Return the [X, Y] coordinate for the center point of the cell that contains the specified text.  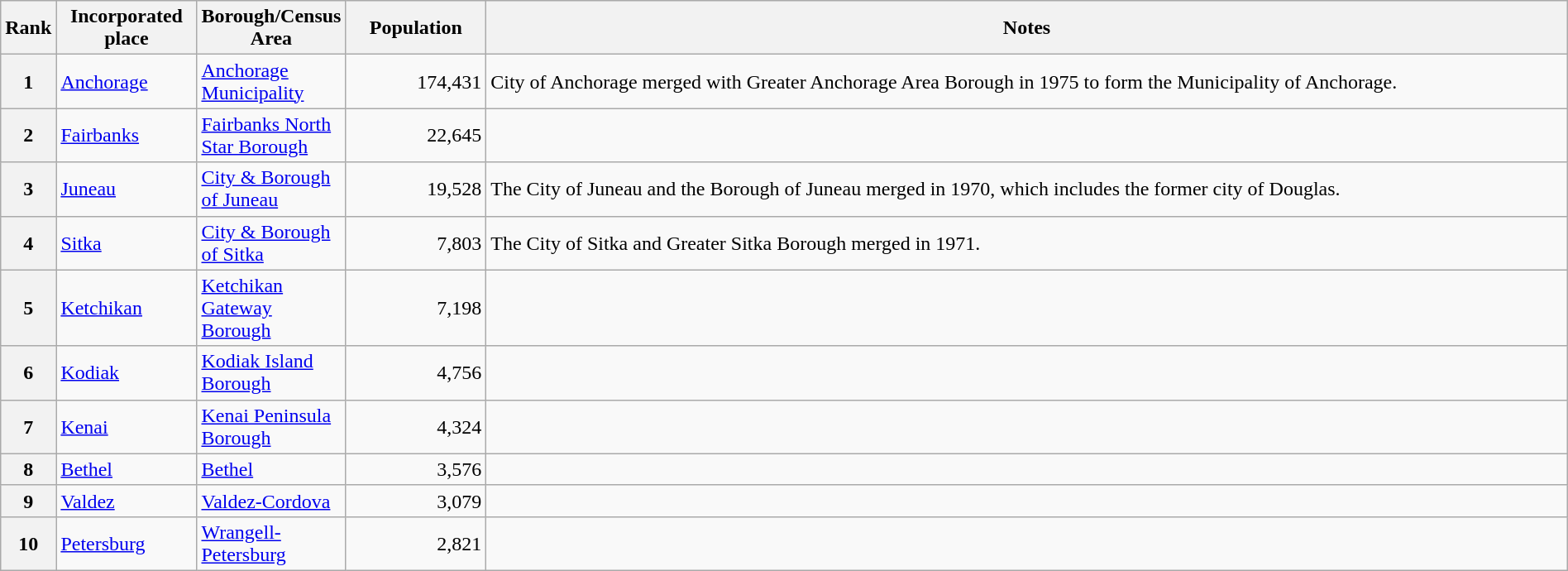
The City of Sitka and Greater Sitka Borough merged in 1971. [1027, 243]
Petersburg [127, 543]
7,198 [416, 308]
City of Anchorage merged with Greater Anchorage Area Borough in 1975 to form the Municipality of Anchorage. [1027, 81]
22,645 [416, 136]
3,576 [416, 469]
Juneau [127, 189]
9 [28, 501]
19,528 [416, 189]
Sitka [127, 243]
Population [416, 28]
Fairbanks North Star Borough [271, 136]
8 [28, 469]
The City of Juneau and the Borough of Juneau merged in 1970, which includes the former city of Douglas. [1027, 189]
7 [28, 427]
City & Borough of Juneau [271, 189]
Anchorage Municipality [271, 81]
4 [28, 243]
10 [28, 543]
5 [28, 308]
Borough/Census Area [271, 28]
Wrangell-Petersburg [271, 543]
Kenai Peninsula Borough [271, 427]
3,079 [416, 501]
4,324 [416, 427]
1 [28, 81]
Ketchikan [127, 308]
Kenai [127, 427]
City & Borough of Sitka [271, 243]
174,431 [416, 81]
Kodiak [127, 372]
2,821 [416, 543]
Valdez-Cordova [271, 501]
2 [28, 136]
Fairbanks [127, 136]
Anchorage [127, 81]
6 [28, 372]
Notes [1027, 28]
Ketchikan Gateway Borough [271, 308]
Incorporated place [127, 28]
4,756 [416, 372]
Rank [28, 28]
3 [28, 189]
7,803 [416, 243]
Kodiak Island Borough [271, 372]
Valdez [127, 501]
